Return the (x, y) coordinate for the center point of the cell that contains the specified text.  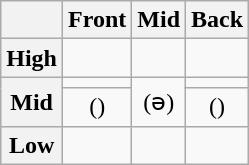
Low (32, 145)
Back (218, 20)
Front (98, 20)
High (32, 58)
(ə) (159, 102)
